Detect which cell encompasses the target text, then output its (x, y) center coordinate. 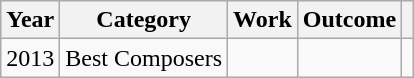
Year (30, 20)
Work (263, 20)
Outcome (349, 20)
Best Composers (144, 58)
Category (144, 20)
2013 (30, 58)
